Locate the cell with the specified text and output its [x, y] center coordinate. 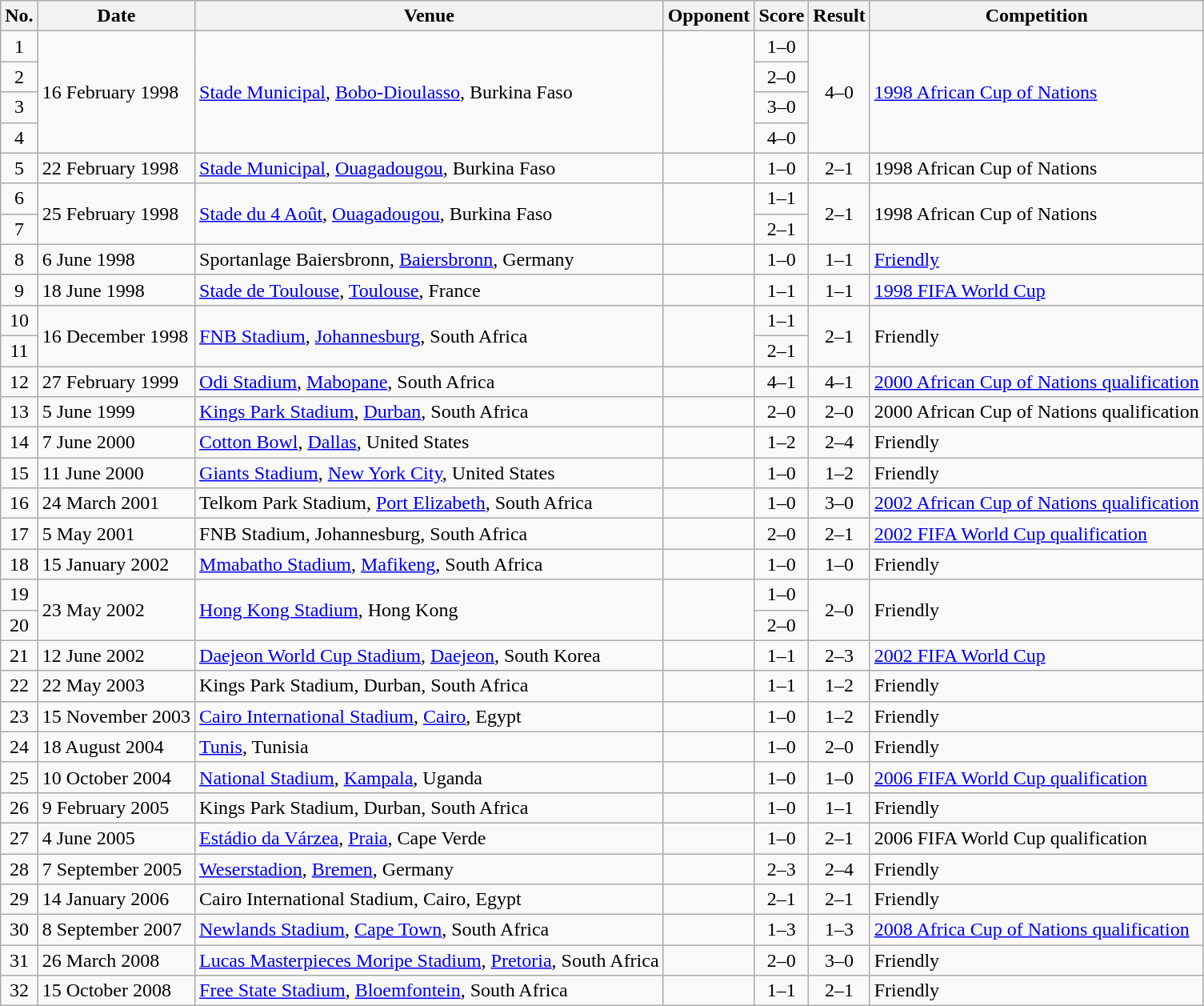
Hong Kong Stadium, Hong Kong [430, 610]
4 [19, 138]
18 June 1998 [116, 290]
17 [19, 534]
6 [19, 198]
7 June 2000 [116, 443]
15 [19, 473]
27 [19, 838]
11 June 2000 [116, 473]
29 [19, 900]
28 [19, 868]
22 May 2003 [116, 686]
Opponent [709, 16]
21 [19, 655]
Weserstadion, Bremen, Germany [430, 868]
24 March 2001 [116, 503]
18 August 2004 [116, 747]
2008 Africa Cup of Nations qualification [1037, 930]
10 October 2004 [116, 777]
Mmabatho Stadium, Mafikeng, South Africa [430, 564]
26 [19, 808]
13 [19, 412]
Lucas Masterpieces Moripe Stadium, Pretoria, South Africa [430, 960]
3 [19, 107]
4 June 2005 [116, 838]
22 February 1998 [116, 168]
14 January 2006 [116, 900]
Stade de Toulouse, Toulouse, France [430, 290]
26 March 2008 [116, 960]
National Stadium, Kampala, Uganda [430, 777]
Daejeon World Cup Stadium, Daejeon, South Korea [430, 655]
Stade Municipal, Bobo-Dioulasso, Burkina Faso [430, 92]
1998 FIFA World Cup [1037, 290]
15 November 2003 [116, 716]
12 June 2002 [116, 655]
Odi Stadium, Mabopane, South Africa [430, 382]
Sportanlage Baiersbronn, Baiersbronn, Germany [430, 259]
2002 FIFA World Cup qualification [1037, 534]
20 [19, 625]
Score [782, 16]
7 September 2005 [116, 868]
19 [19, 595]
22 [19, 686]
Cotton Bowl, Dallas, United States [430, 443]
16 December 1998 [116, 335]
Free State Stadium, Bloemfontein, South Africa [430, 991]
9 February 2005 [116, 808]
10 [19, 320]
23 [19, 716]
30 [19, 930]
2 [19, 77]
18 [19, 564]
5 [19, 168]
1 [19, 46]
15 October 2008 [116, 991]
8 September 2007 [116, 930]
Venue [430, 16]
Telkom Park Stadium, Port Elizabeth, South Africa [430, 503]
9 [19, 290]
No. [19, 16]
Date [116, 16]
Stade du 4 Août, Ouagadougou, Burkina Faso [430, 214]
15 January 2002 [116, 564]
5 May 2001 [116, 534]
11 [19, 351]
Stade Municipal, Ouagadougou, Burkina Faso [430, 168]
24 [19, 747]
Result [839, 16]
16 [19, 503]
14 [19, 443]
2002 FIFA World Cup [1037, 655]
Competition [1037, 16]
12 [19, 382]
Giants Stadium, New York City, United States [430, 473]
32 [19, 991]
Estádio da Várzea, Praia, Cape Verde [430, 838]
8 [19, 259]
6 June 1998 [116, 259]
Newlands Stadium, Cape Town, South Africa [430, 930]
7 [19, 229]
Tunis, Tunisia [430, 747]
16 February 1998 [116, 92]
5 June 1999 [116, 412]
27 February 1999 [116, 382]
23 May 2002 [116, 610]
25 [19, 777]
25 February 1998 [116, 214]
31 [19, 960]
2002 African Cup of Nations qualification [1037, 503]
